Return the (x, y) coordinate for the center point of the cell that contains the specified text.  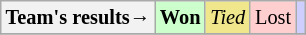
Lost (273, 17)
Won (180, 17)
Tied (228, 17)
Team's results→ (78, 17)
